Detect which cell encompasses the target text, then output its [X, Y] center coordinate. 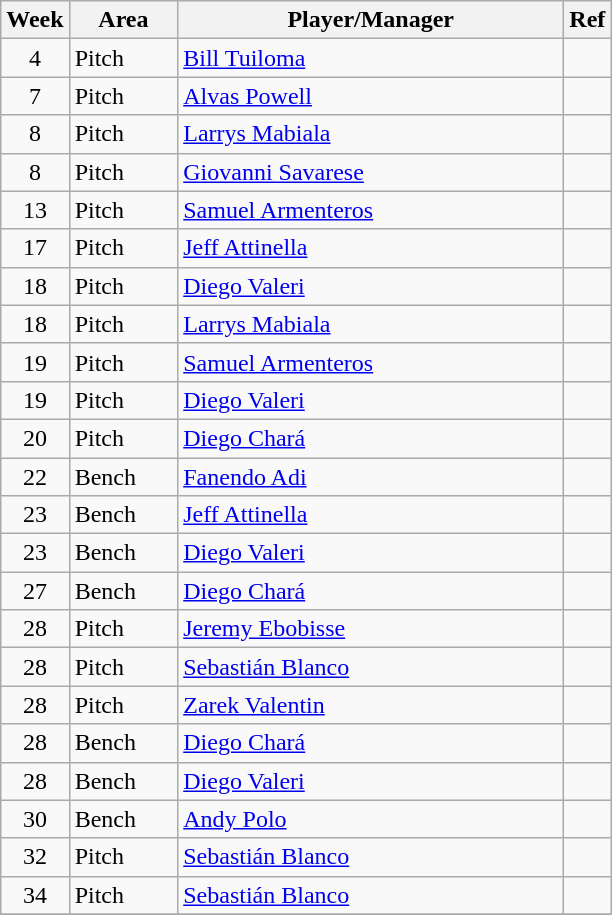
Jeremy Ebobisse [371, 629]
4 [35, 58]
32 [35, 857]
Andy Polo [371, 819]
Alvas Powell [371, 96]
34 [35, 895]
17 [35, 248]
Zarek Valentin [371, 705]
Giovanni Savarese [371, 172]
Area [124, 20]
20 [35, 438]
27 [35, 591]
Fanendo Adi [371, 477]
Bill Tuiloma [371, 58]
22 [35, 477]
Ref [588, 20]
Player/Manager [371, 20]
7 [35, 96]
Week [35, 20]
13 [35, 210]
30 [35, 819]
